Return (x, y) of the center of cell containing provided text 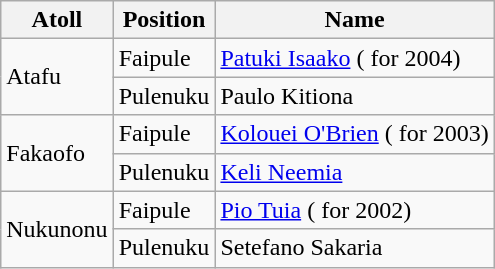
Position (164, 20)
Keli Neemia (354, 172)
Nukunonu (57, 229)
Fakaofo (57, 153)
Kolouei O'Brien ( for 2003) (354, 134)
Atoll (57, 20)
Setefano Sakaria (354, 248)
Pio Tuia ( for 2002) (354, 210)
Name (354, 20)
Patuki Isaako ( for 2004) (354, 58)
Paulo Kitiona (354, 96)
Atafu (57, 77)
